Determine the (X, Y) coordinate at the center of the cell enclosing the given text.  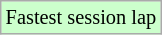
Fastest session lap (81, 17)
